Provide the [X, Y] coordinate of the cell's center where the given text is located.  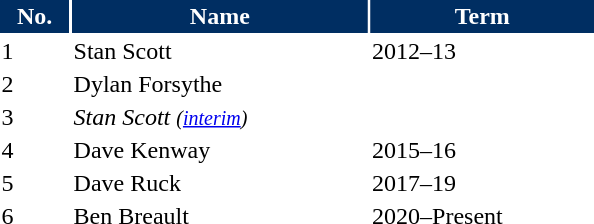
Term [482, 16]
Dave Kenway [220, 150]
4 [34, 150]
Dylan Forsythe [220, 84]
Stan Scott (interim) [220, 117]
2015–16 [482, 150]
No. [34, 16]
Stan Scott [220, 51]
Dave Ruck [220, 183]
Name [220, 16]
2 [34, 84]
3 [34, 117]
2012–13 [482, 51]
2017–19 [482, 183]
1 [34, 51]
5 [34, 183]
